Locate the cell with the specified text and output its [x, y] center coordinate. 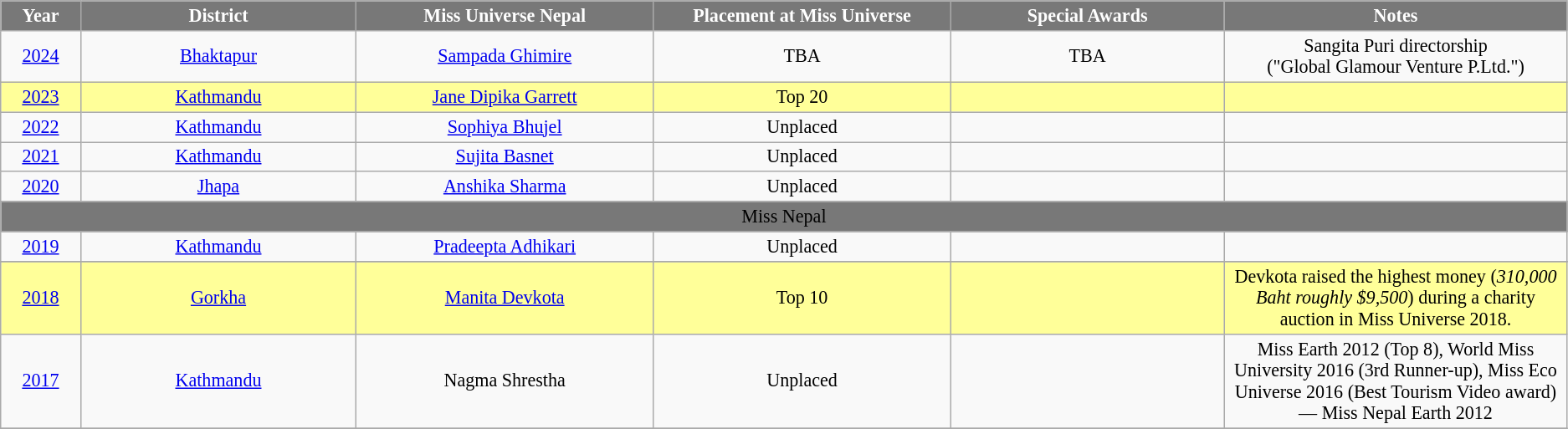
Miss Nepal [784, 217]
Top 10 [802, 298]
Year [40, 15]
Manita Devkota [505, 298]
Devkota raised the highest money (310,000 Baht roughly $9,500) during a charity auction in Miss Universe 2018. [1396, 298]
Pradeepta Adhikari [505, 247]
Top 20 [802, 97]
2017 [40, 380]
Notes [1396, 15]
Anshika Sharma [505, 186]
Jhapa [218, 186]
2024 [40, 55]
Bhaktapur [218, 55]
2018 [40, 298]
2019 [40, 247]
District [218, 15]
Jane Dipika Garrett [505, 97]
2020 [40, 186]
Sangita Puri directorship("Global Glamour Venture P.Ltd.") [1396, 55]
Sophiya Bhujel [505, 126]
Gorkha [218, 298]
Nagma Shrestha [505, 380]
Miss Universe Nepal [505, 15]
Sampada Ghimire [505, 55]
Sujita Basnet [505, 156]
Placement at Miss Universe [802, 15]
2023 [40, 97]
2021 [40, 156]
2022 [40, 126]
Special Awards [1087, 15]
Miss Earth 2012 (Top 8), World Miss University 2016 (3rd Runner-up), Miss Eco Universe 2016 (Best Tourism Video award) — Miss Nepal Earth 2012 [1396, 380]
